For the text-containing cell, return its midpoint in (X, Y) coordinate format. 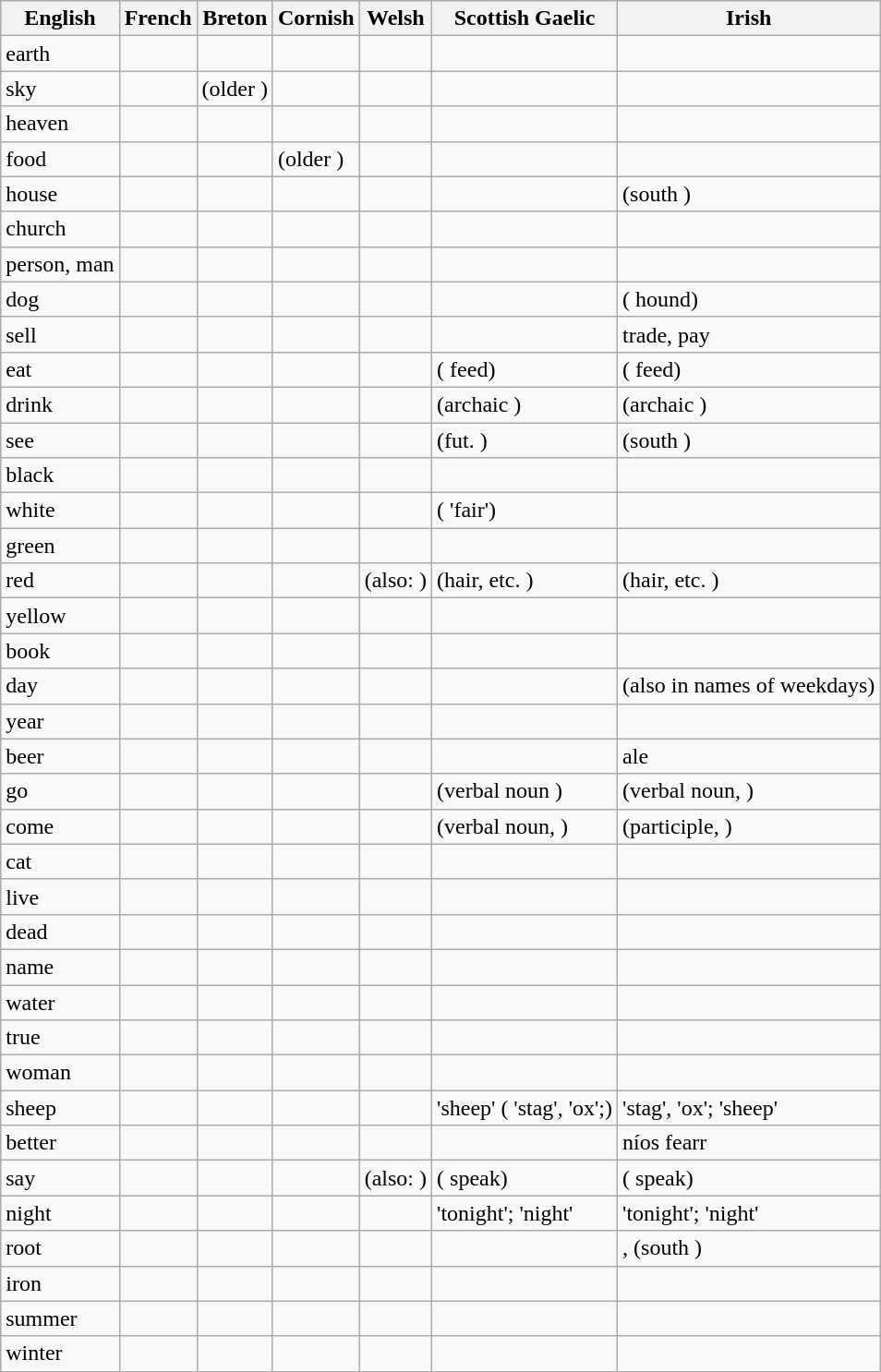
(verbal noun ) (525, 791)
Breton (235, 18)
cat (60, 861)
sheep (60, 1108)
true (60, 1038)
water (60, 1002)
, (south ) (749, 1248)
white (60, 511)
winter (60, 1354)
yellow (60, 616)
book (60, 651)
red (60, 581)
woman (60, 1073)
house (60, 194)
person, man (60, 264)
black (60, 475)
better (60, 1143)
day (60, 686)
year (60, 721)
green (60, 546)
drink (60, 404)
dog (60, 299)
eat (60, 369)
iron (60, 1283)
come (60, 826)
( hound) (749, 299)
Irish (749, 18)
Cornish (316, 18)
(fut. ) (525, 440)
church (60, 229)
English (60, 18)
say (60, 1178)
summer (60, 1318)
sky (60, 89)
food (60, 159)
trade, pay (749, 334)
níos fearr (749, 1143)
French (158, 18)
heaven (60, 124)
root (60, 1248)
Welsh (395, 18)
ale (749, 756)
go (60, 791)
earth (60, 54)
sell (60, 334)
name (60, 967)
see (60, 440)
Scottish Gaelic (525, 18)
( 'fair') (525, 511)
dead (60, 932)
'stag', 'ox'; 'sheep' (749, 1108)
live (60, 897)
(participle, ) (749, 826)
(also in names of weekdays) (749, 686)
'sheep' ( 'stag', 'ox';) (525, 1108)
beer (60, 756)
night (60, 1213)
